Scan for the cell matching the given text and deliver its [x, y] coordinate at center. 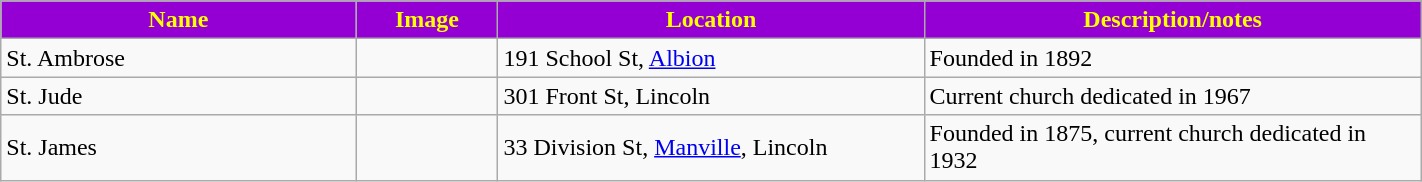
St. Jude [178, 96]
Location [711, 20]
301 Front St, Lincoln [711, 96]
Founded in 1875, current church dedicated in 1932 [1172, 148]
St. James [178, 148]
33 Division St, Manville, Lincoln [711, 148]
Name [178, 20]
Founded in 1892 [1172, 58]
Current church dedicated in 1967 [1172, 96]
Image [427, 20]
Description/notes [1172, 20]
191 School St, Albion [711, 58]
St. Ambrose [178, 58]
